Find where the given text appears and provide that cell's center as [X, Y] coordinate. 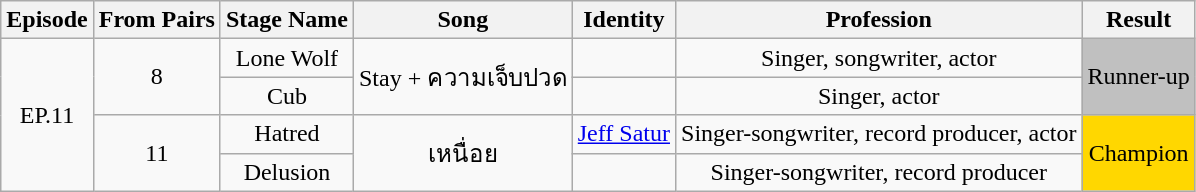
Delusion [286, 172]
Episode [47, 20]
Cub [286, 96]
Identity [624, 20]
Singer-songwriter, record producer, actor [879, 134]
11 [156, 153]
Song [462, 20]
เหนื่อย [462, 153]
Singer, songwriter, actor [879, 58]
Hatred [286, 134]
Jeff Satur [624, 134]
Stage Name [286, 20]
Stay + ความเจ็บปวด [462, 77]
Singer-songwriter, record producer [879, 172]
8 [156, 77]
Lone Wolf [286, 58]
Singer, actor [879, 96]
Champion [1138, 153]
Runner-up [1138, 77]
Result [1138, 20]
EP.11 [47, 115]
Profession [879, 20]
From Pairs [156, 20]
